Find where the given text appears and provide that cell's center as [x, y] coordinate. 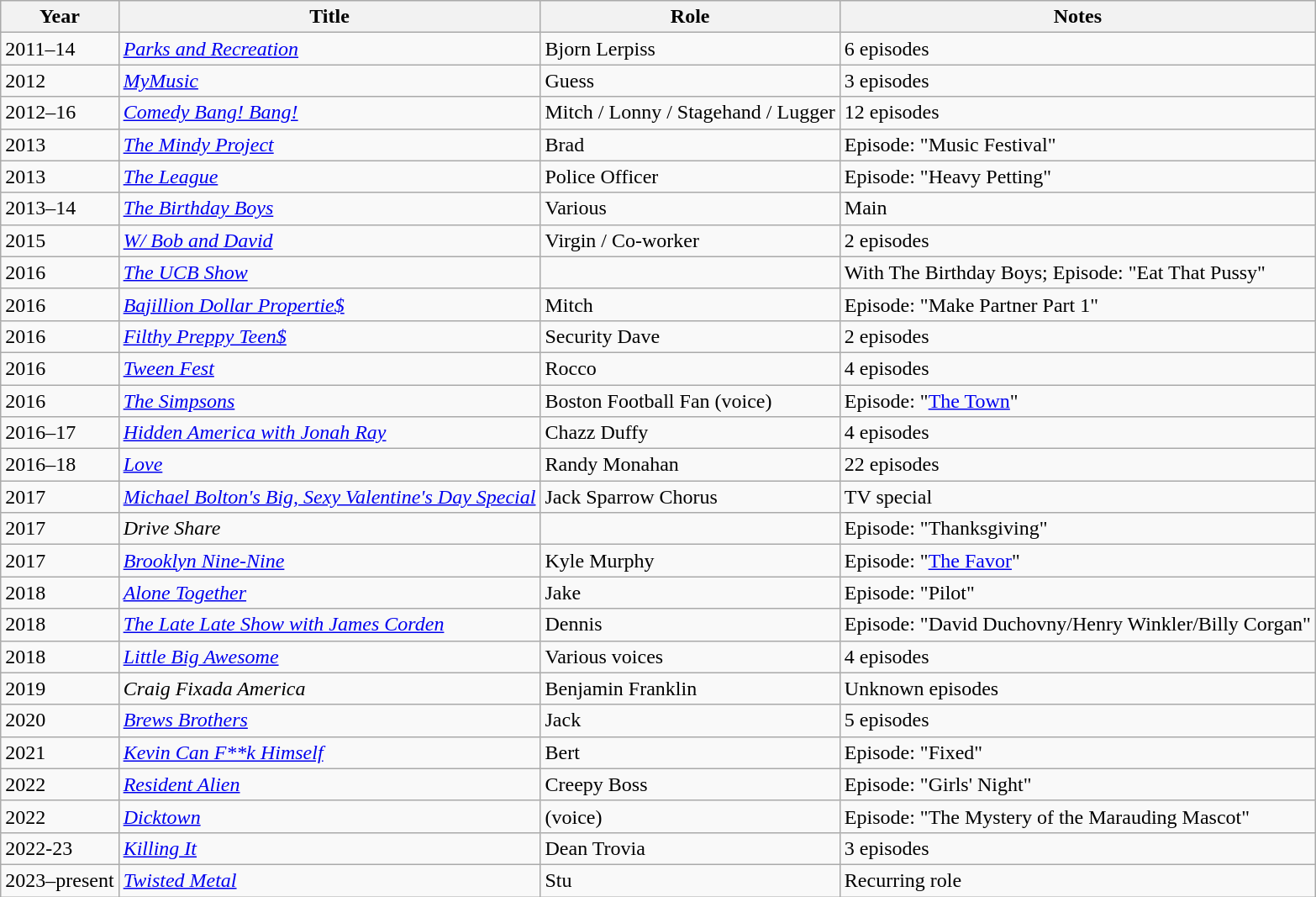
Episode: "Thanksgiving" [1077, 529]
Year [60, 17]
Tween Fest [329, 368]
Michael Bolton's Big, Sexy Valentine's Day Special [329, 497]
Boston Football Fan (voice) [690, 401]
Virgin / Co-worker [690, 240]
Resident Alien [329, 784]
MyMusic [329, 81]
Dennis [690, 625]
2021 [60, 752]
Episode: "Make Partner Part 1" [1077, 304]
Parks and Recreation [329, 49]
The Simpsons [329, 401]
(voice) [690, 816]
Dicktown [329, 816]
Alone Together [329, 593]
Kevin Can F**k Himself [329, 752]
Bajillion Dollar Propertie$ [329, 304]
Comedy Bang! Bang! [329, 113]
Unknown episodes [1077, 689]
Episode: "Heavy Petting" [1077, 177]
Episode: "The Town" [1077, 401]
Bjorn Lerpiss [690, 49]
Police Officer [690, 177]
Brad [690, 145]
Title [329, 17]
With The Birthday Boys; Episode: "Eat That Pussy" [1077, 272]
2011–14 [60, 49]
W/ Bob and David [329, 240]
The Mindy Project [329, 145]
2015 [60, 240]
Stu [690, 880]
Episode: "Pilot" [1077, 593]
2022-23 [60, 848]
2016–17 [60, 433]
2013–14 [60, 208]
Jake [690, 593]
Kyle Murphy [690, 561]
2016–18 [60, 465]
5 episodes [1077, 720]
Craig Fixada America [329, 689]
Various voices [690, 657]
The League [329, 177]
Bert [690, 752]
The Late Late Show with James Corden [329, 625]
Notes [1077, 17]
Dean Trovia [690, 848]
Mitch [690, 304]
6 episodes [1077, 49]
Rocco [690, 368]
Episode: "David Duchovny/Henry Winkler/Billy Corgan" [1077, 625]
2023–present [60, 880]
Twisted Metal [329, 880]
Chazz Duffy [690, 433]
2012–16 [60, 113]
TV special [1077, 497]
The Birthday Boys [329, 208]
12 episodes [1077, 113]
Killing It [329, 848]
2020 [60, 720]
Drive Share [329, 529]
Role [690, 17]
2012 [60, 81]
Jack [690, 720]
Randy Monahan [690, 465]
The UCB Show [329, 272]
Filthy Preppy Teen$ [329, 336]
Love [329, 465]
Recurring role [1077, 880]
2019 [60, 689]
22 episodes [1077, 465]
Main [1077, 208]
Security Dave [690, 336]
Little Big Awesome [329, 657]
Hidden America with Jonah Ray [329, 433]
Episode: "Fixed" [1077, 752]
Mitch / Lonny / Stagehand / Lugger [690, 113]
Episode: "Music Festival" [1077, 145]
Episode: "The Favor" [1077, 561]
Benjamin Franklin [690, 689]
Brooklyn Nine-Nine [329, 561]
Guess [690, 81]
Various [690, 208]
Episode: "Girls' Night" [1077, 784]
Brews Brothers [329, 720]
Creepy Boss [690, 784]
Episode: "The Mystery of the Marauding Mascot" [1077, 816]
Jack Sparrow Chorus [690, 497]
